Determine the [X, Y] coordinate at the center of the cell enclosing the given text.  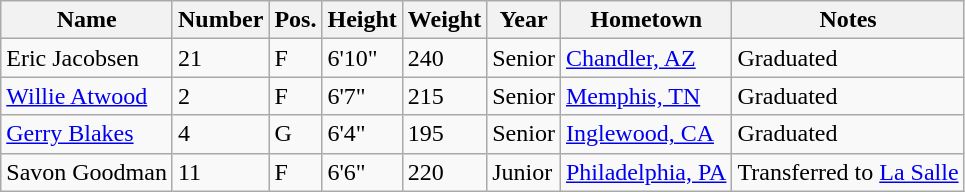
G [296, 134]
6'6" [362, 172]
Savon Goodman [87, 172]
Junior [524, 172]
11 [220, 172]
4 [220, 134]
Memphis, TN [646, 96]
195 [444, 134]
Pos. [296, 20]
Notes [848, 20]
Willie Atwood [87, 96]
Year [524, 20]
240 [444, 58]
Gerry Blakes [87, 134]
6'4" [362, 134]
6'7" [362, 96]
6'10" [362, 58]
Inglewood, CA [646, 134]
Number [220, 20]
21 [220, 58]
Weight [444, 20]
Philadelphia, PA [646, 172]
Height [362, 20]
Hometown [646, 20]
2 [220, 96]
220 [444, 172]
Name [87, 20]
Chandler, AZ [646, 58]
215 [444, 96]
Transferred to La Salle [848, 172]
Eric Jacobsen [87, 58]
